From the cell containing the given text, extract its center point as [x, y] coordinate. 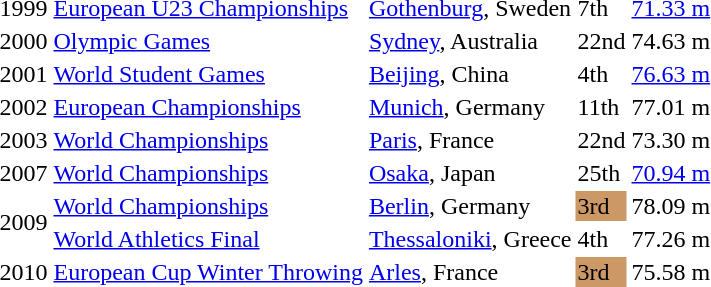
Arles, France [470, 272]
European Cup Winter Throwing [208, 272]
25th [602, 173]
Berlin, Germany [470, 206]
Osaka, Japan [470, 173]
Olympic Games [208, 41]
11th [602, 107]
Sydney, Australia [470, 41]
Paris, France [470, 140]
World Student Games [208, 74]
Thessaloniki, Greece [470, 239]
World Athletics Final [208, 239]
Beijing, China [470, 74]
European Championships [208, 107]
Munich, Germany [470, 107]
